Scan for the cell matching the given text and deliver its [X, Y] coordinate at center. 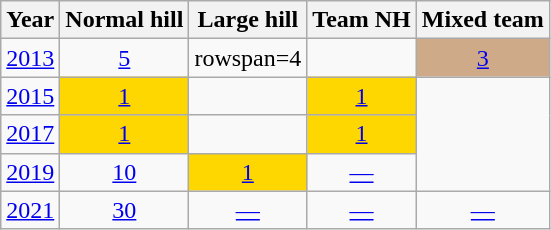
Year [30, 20]
2017 [30, 134]
5 [124, 58]
rowspan=4 [248, 58]
Mixed team [482, 20]
Normal hill [124, 20]
30 [124, 210]
2019 [30, 172]
2021 [30, 210]
3 [482, 58]
Team NH [362, 20]
10 [124, 172]
Large hill [248, 20]
2015 [30, 96]
2013 [30, 58]
